Scan for the cell matching the given text and deliver its (X, Y) coordinate at center. 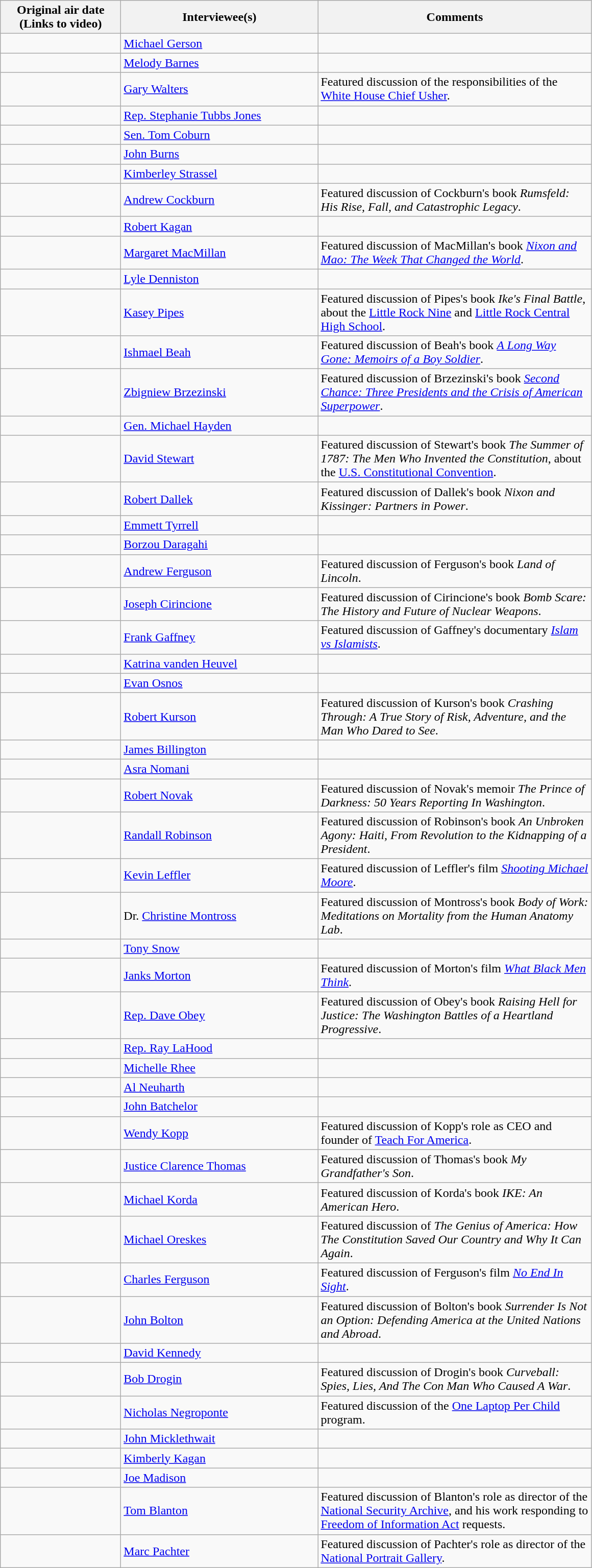
Gen. Michael Hayden (219, 426)
Tom Blanton (219, 1511)
Frank Gaffney (219, 637)
Kevin Leffler (219, 876)
Interviewee(s) (219, 17)
Featured discussion of Gaffney's documentary Islam vs Islamists. (455, 637)
Emmett Tyrrell (219, 525)
Wendy Kopp (219, 1133)
Al Neuharth (219, 1087)
Featured discussion of Dallek's book Nixon and Kissinger: Partners in Power. (455, 499)
Dr. Christine Montross (219, 916)
Featured discussion of Bolton's book Surrender Is Not an Option: Defending America at the United Nations and Abroad. (455, 1320)
Featured discussion of Morton's film What Black Men Think. (455, 975)
Featured discussion of Beah's book A Long Way Gone: Memoirs of a Boy Soldier. (455, 352)
Featured discussion of Leffler's film Shooting Michael Moore. (455, 876)
Robert Dallek (219, 499)
Janks Morton (219, 975)
Nicholas Negroponte (219, 1413)
David Kennedy (219, 1353)
Melody Barnes (219, 63)
Featured discussion of Kurson's book Crashing Through: A True Story of Risk, Adventure, and the Man Who Dared to See. (455, 716)
Lyle Denniston (219, 279)
Joe Madison (219, 1478)
Rep. Ray LaHood (219, 1048)
Randall Robinson (219, 836)
Featured discussion of Ferguson's film No End In Sight. (455, 1279)
Featured discussion of Pachter's role as director of the National Portrait Gallery. (455, 1551)
Featured discussion of Montross's book Body of Work: Meditations on Mortality from the Human Anatomy Lab. (455, 916)
David Stewart (219, 459)
Featured discussion of the One Laptop Per Child program. (455, 1413)
Featured discussion of Novak's memoir The Prince of Darkness: 50 Years Reporting In Washington. (455, 795)
Original air date(Links to video) (61, 17)
Featured discussion of Brzezinski's book Second Chance: Three Presidents and the Crisis of American Superpower. (455, 393)
Robert Kurson (219, 716)
Featured discussion of Stewart's book The Summer of 1787: The Men Who Invented the Constitution, about the U.S. Constitutional Convention. (455, 459)
Michael Gerson (219, 43)
James Billington (219, 749)
Katrina vanden Heuvel (219, 664)
Zbigniew Brzezinski (219, 393)
Bob Drogin (219, 1379)
Featured discussion of Pipes's book Ike's Final Battle, about the Little Rock Nine and Little Rock Central High School. (455, 312)
Evan Osnos (219, 683)
Featured discussion of Blanton's role as director of the National Security Archive, and his work responding to Freedom of Information Act requests. (455, 1511)
Kimberly Kagan (219, 1458)
Michael Oreskes (219, 1239)
Featured discussion of Korda's book IKE: An American Hero. (455, 1199)
Featured discussion of Cirincione's book Bomb Scare: The History and Future of Nuclear Weapons. (455, 604)
Kasey Pipes (219, 312)
Justice Clarence Thomas (219, 1166)
Asra Nomani (219, 769)
John Burns (219, 154)
Featured discussion of Thomas's book My Grandfather's Son. (455, 1166)
Michael Korda (219, 1199)
Featured discussion of Cockburn's book Rumsfeld: His Rise, Fall, and Catastrophic Legacy. (455, 200)
Charles Ferguson (219, 1279)
Sen. Tom Coburn (219, 135)
Kimberley Strassel (219, 174)
Featured discussion of Drogin's book Curveball: Spies, Lies, And The Con Man Who Caused A War. (455, 1379)
Margaret MacMillan (219, 252)
Rep. Dave Obey (219, 1015)
Tony Snow (219, 949)
Featured discussion of MacMillan's book Nixon and Mao: The Week That Changed the World. (455, 252)
Borzou Daragahi (219, 545)
John Bolton (219, 1320)
Rep. Stephanie Tubbs Jones (219, 115)
Andrew Ferguson (219, 571)
Robert Novak (219, 795)
Comments (455, 17)
Featured discussion of The Genius of America: How The Constitution Saved Our Country and Why It Can Again. (455, 1239)
Michelle Rhee (219, 1068)
John Micklethwait (219, 1439)
Ishmael Beah (219, 352)
Featured discussion of Ferguson's book Land of Lincoln. (455, 571)
Featured discussion of Robinson's book An Unbroken Agony: Haiti, From Revolution to the Kidnapping of a President. (455, 836)
Joseph Cirincione (219, 604)
Featured discussion of Obey's book Raising Hell for Justice: The Washington Battles of a Heartland Progressive. (455, 1015)
Robert Kagan (219, 226)
Andrew Cockburn (219, 200)
Marc Pachter (219, 1551)
John Batchelor (219, 1107)
Featured discussion of the responsibilities of the White House Chief Usher. (455, 89)
Gary Walters (219, 89)
Featured discussion of Kopp's role as CEO and founder of Teach For America. (455, 1133)
